Return the (x, y) coordinate for the center point of the cell that contains the specified text.  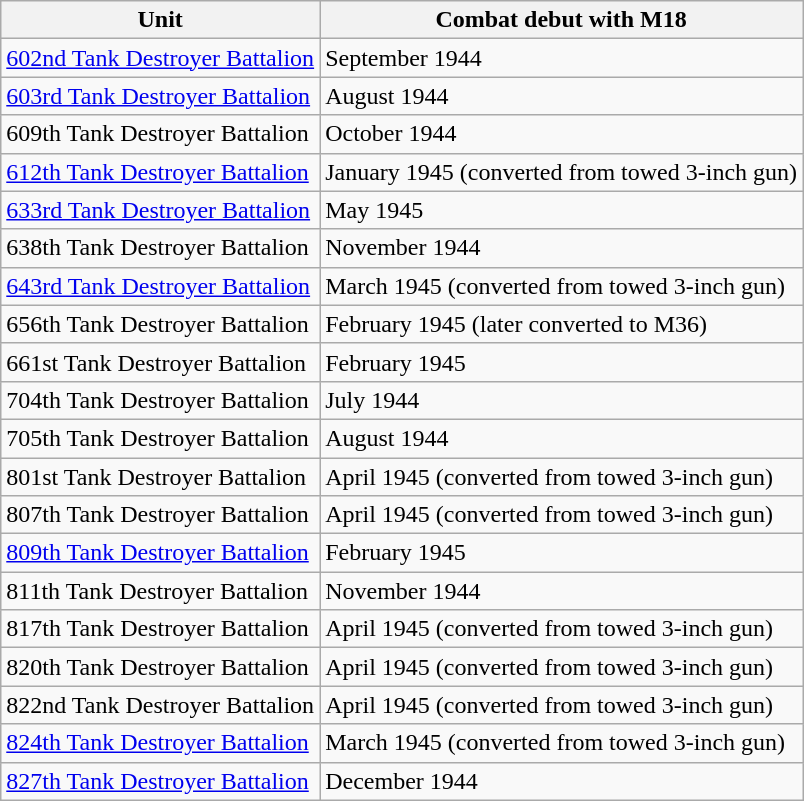
656th Tank Destroyer Battalion (160, 324)
705th Tank Destroyer Battalion (160, 438)
811th Tank Destroyer Battalion (160, 591)
807th Tank Destroyer Battalion (160, 515)
822nd Tank Destroyer Battalion (160, 705)
February 1945 (later converted to M36) (562, 324)
December 1944 (562, 781)
September 1944 (562, 58)
Combat debut with M18 (562, 20)
817th Tank Destroyer Battalion (160, 629)
638th Tank Destroyer Battalion (160, 248)
801st Tank Destroyer Battalion (160, 477)
661st Tank Destroyer Battalion (160, 362)
643rd Tank Destroyer Battalion (160, 286)
October 1944 (562, 134)
July 1944 (562, 400)
603rd Tank Destroyer Battalion (160, 96)
January 1945 (converted from towed 3-inch gun) (562, 172)
May 1945 (562, 210)
609th Tank Destroyer Battalion (160, 134)
633rd Tank Destroyer Battalion (160, 210)
824th Tank Destroyer Battalion (160, 743)
602nd Tank Destroyer Battalion (160, 58)
827th Tank Destroyer Battalion (160, 781)
704th Tank Destroyer Battalion (160, 400)
820th Tank Destroyer Battalion (160, 667)
612th Tank Destroyer Battalion (160, 172)
Unit (160, 20)
809th Tank Destroyer Battalion (160, 553)
